Identify which cell holds the provided text, then report its (X, Y) central coordinate. 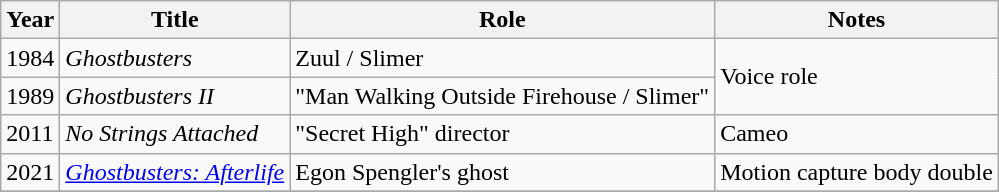
Ghostbusters (175, 58)
1989 (30, 96)
Zuul / Slimer (502, 58)
Title (175, 20)
Cameo (857, 134)
Ghostbusters II (175, 96)
2011 (30, 134)
Ghostbusters: Afterlife (175, 172)
"Man Walking Outside Firehouse / Slimer" (502, 96)
No Strings Attached (175, 134)
Egon Spengler's ghost (502, 172)
Notes (857, 20)
Role (502, 20)
"Secret High" director (502, 134)
2021 (30, 172)
1984 (30, 58)
Motion capture body double (857, 172)
Voice role (857, 77)
Year (30, 20)
